Return (X, Y) of the center of cell containing provided text 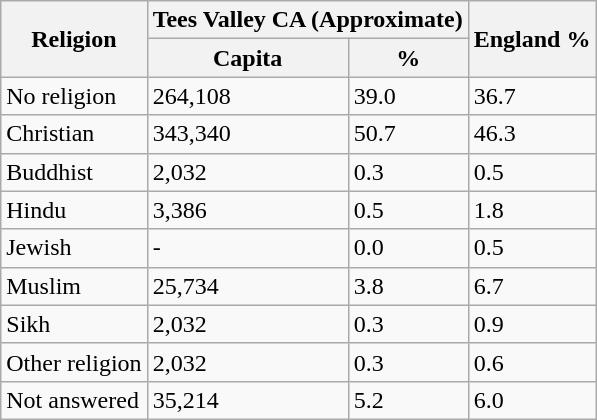
6.7 (532, 286)
39.0 (408, 96)
264,108 (248, 96)
Jewish (74, 248)
Muslim (74, 286)
Sikh (74, 324)
6.0 (532, 400)
Not answered (74, 400)
No religion (74, 96)
343,340 (248, 134)
Tees Valley CA (Approximate) (308, 20)
0.9 (532, 324)
0.0 (408, 248)
0.6 (532, 362)
1.8 (532, 210)
25,734 (248, 286)
Buddhist (74, 172)
England % (532, 39)
% (408, 58)
Christian (74, 134)
3,386 (248, 210)
46.3 (532, 134)
Capita (248, 58)
Religion (74, 39)
5.2 (408, 400)
35,214 (248, 400)
- (248, 248)
3.8 (408, 286)
Hindu (74, 210)
36.7 (532, 96)
Other religion (74, 362)
50.7 (408, 134)
